Detect which cell encompasses the target text, then output its (x, y) center coordinate. 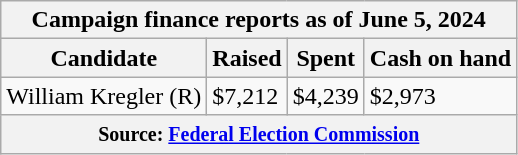
$2,973 (440, 96)
Source: Federal Election Commission (259, 134)
$4,239 (326, 96)
Spent (326, 58)
Campaign finance reports as of June 5, 2024 (259, 20)
$7,212 (247, 96)
Candidate (104, 58)
Cash on hand (440, 58)
William Kregler (R) (104, 96)
Raised (247, 58)
